Provide the [x, y] coordinate of the cell's center where the given text is located.  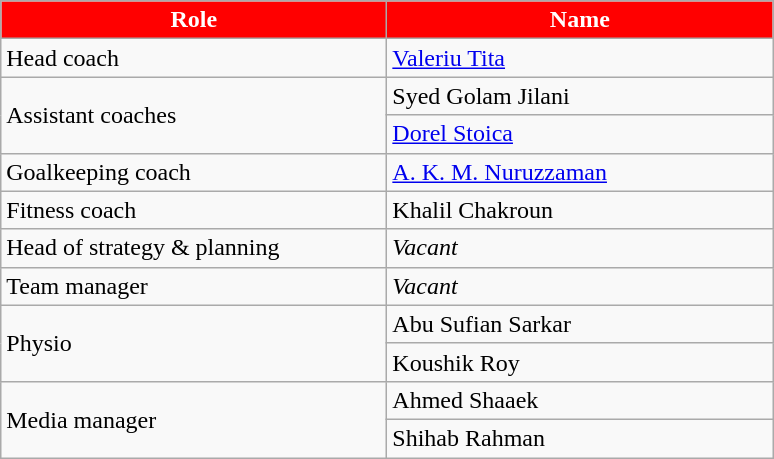
Fitness coach [194, 210]
Assistant coaches [194, 115]
Physio [194, 343]
Valeriu Tita [580, 58]
Name [580, 20]
Syed Golam Jilani [580, 96]
Abu Sufian Sarkar [580, 324]
Role [194, 20]
Head coach [194, 58]
Koushik Roy [580, 362]
Dorel Stoica [580, 134]
Media manager [194, 419]
Khalil Chakroun [580, 210]
A. K. M. Nuruzzaman [580, 172]
Ahmed Shaaek [580, 400]
Goalkeeping coach [194, 172]
Shihab Rahman [580, 438]
Team manager [194, 286]
Head of strategy & planning [194, 248]
